Search for the cell housing the specified text and yield its [X, Y] center coordinate. 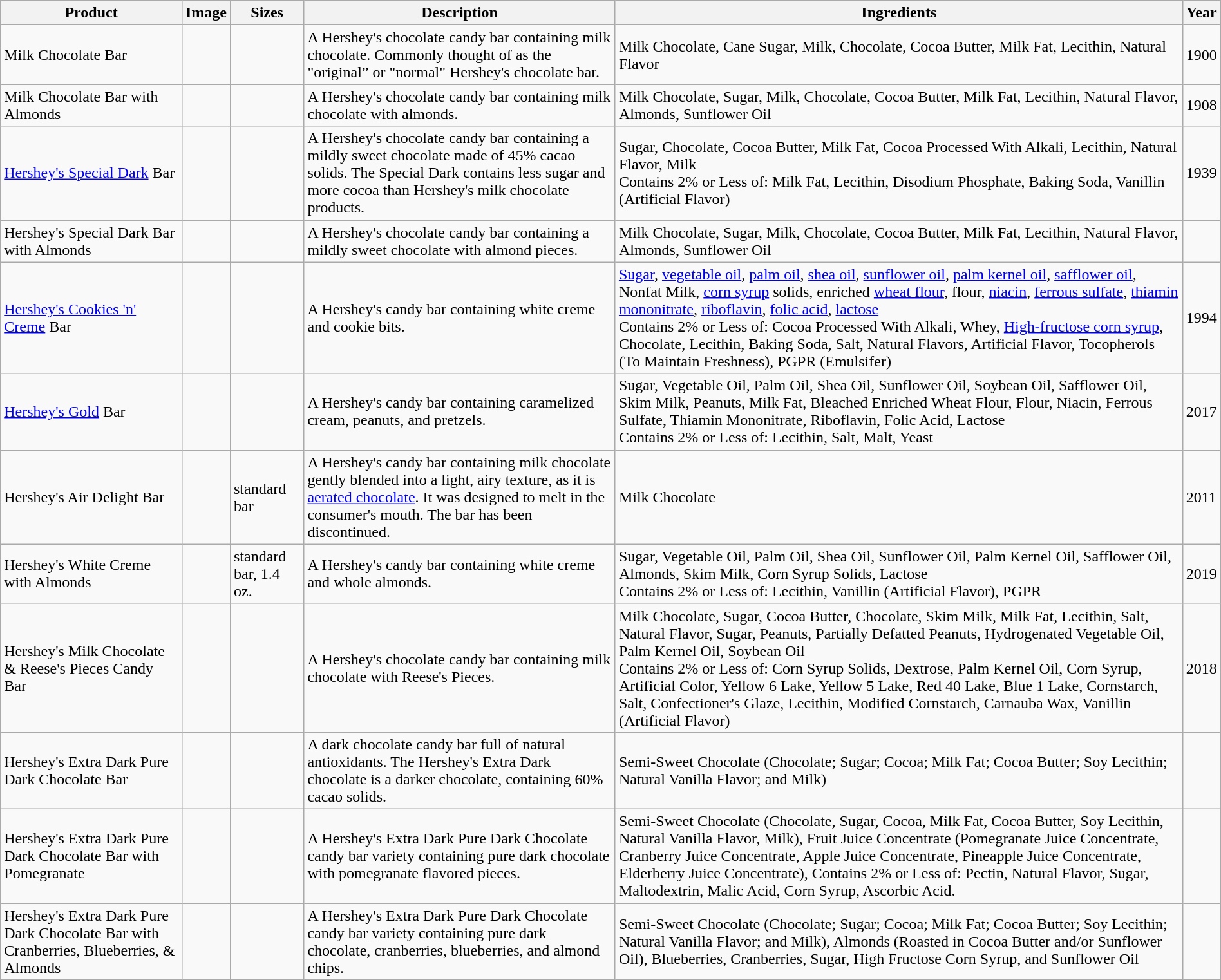
A Hershey's candy bar containing caramelized cream, peanuts, and pretzels. [460, 412]
1900 [1202, 55]
Image [206, 13]
A Hershey's Extra Dark Pure Dark Chocolate candy bar variety containing pure dark chocolate, cranberries, blueberries, and almond chips. [460, 941]
Hershey's Extra Dark Pure Dark Chocolate Bar [91, 770]
Milk Chocolate, Cane Sugar, Milk, Chocolate, Cocoa Butter, Milk Fat, Lecithin, Natural Flavor [899, 55]
Year [1202, 13]
Milk Chocolate Bar [91, 55]
Hershey's Cookies 'n' Creme Bar [91, 318]
2017 [1202, 412]
Hershey's Air Delight Bar [91, 497]
Hershey's Milk Chocolate & Reese's Pieces Candy Bar [91, 668]
A Hershey's candy bar containing white creme and cookie bits. [460, 318]
A dark chocolate candy bar full of natural antioxidants. The Hershey's Extra Dark chocolate is a darker chocolate, containing 60% cacao solids. [460, 770]
Semi-Sweet Chocolate (Chocolate; Sugar; Cocoa; Milk Fat; Cocoa Butter; Soy Lecithin; Natural Vanilla Flavor; and Milk) [899, 770]
2011 [1202, 497]
Hershey's Extra Dark Pure Dark Chocolate Bar with Pomegranate [91, 856]
Description [460, 13]
Hershey's Special Dark Bar [91, 173]
1994 [1202, 318]
Milk Chocolate Bar with Almonds [91, 106]
A Hershey's candy bar containing white creme and whole almonds. [460, 574]
Ingredients [899, 13]
2019 [1202, 574]
A Hershey's Extra Dark Pure Dark Chocolate candy bar variety containing pure dark chocolate with pomegranate flavored pieces. [460, 856]
standard bar [267, 497]
Hershey's White Creme with Almonds [91, 574]
A Hershey's chocolate candy bar containing milk chocolate with Reese's Pieces. [460, 668]
Product [91, 13]
Milk Chocolate [899, 497]
Sizes [267, 13]
1908 [1202, 106]
A Hershey's chocolate candy bar containing milk chocolate with almonds. [460, 106]
2018 [1202, 668]
standard bar, 1.4 oz. [267, 574]
Hershey's Special Dark Bar with Almonds [91, 241]
1939 [1202, 173]
Hershey's Extra Dark Pure Dark Chocolate Bar with Cranberries, Blueberries, & Almonds [91, 941]
A Hershey's chocolate candy bar containing a mildly sweet chocolate with almond pieces. [460, 241]
Hershey's Gold Bar [91, 412]
A Hershey's chocolate candy bar containing milk chocolate. Commonly thought of as the "original” or "normal" Hershey's chocolate bar. [460, 55]
